Return the [X, Y] coordinate for the center point of the cell that contains the specified text.  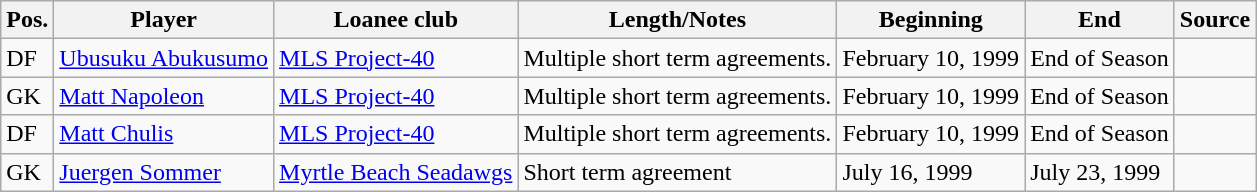
Player [164, 20]
Ubusuku Abukusumo [164, 58]
July 16, 1999 [931, 172]
Loanee club [396, 20]
Short term agreement [678, 172]
Pos. [28, 20]
Source [1214, 20]
Matt Chulis [164, 134]
Matt Napoleon [164, 96]
Myrtle Beach Seadawgs [396, 172]
Length/Notes [678, 20]
Juergen Sommer [164, 172]
Beginning [931, 20]
End [1100, 20]
July 23, 1999 [1100, 172]
